Return the [X, Y] coordinate for the center point of the cell that contains the specified text.  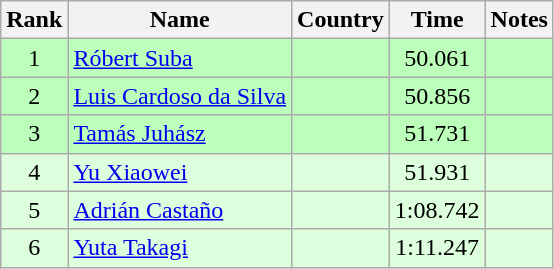
51.931 [437, 172]
6 [34, 248]
5 [34, 210]
1 [34, 58]
Tamás Juhász [180, 134]
Yuta Takagi [180, 248]
3 [34, 134]
50.856 [437, 96]
Country [341, 20]
50.061 [437, 58]
Yu Xiaowei [180, 172]
2 [34, 96]
Name [180, 20]
1:08.742 [437, 210]
51.731 [437, 134]
Róbert Suba [180, 58]
Luis Cardoso da Silva [180, 96]
Notes [519, 20]
Time [437, 20]
4 [34, 172]
Rank [34, 20]
Adrián Castaño [180, 210]
1:11.247 [437, 248]
